Return the (x, y) coordinate for the center point of the cell that contains the specified text.  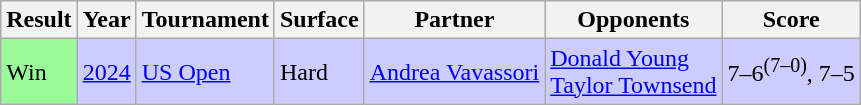
Partner (454, 20)
Result (39, 20)
Opponents (634, 20)
2024 (106, 72)
Year (106, 20)
Hard (319, 72)
Win (39, 72)
Score (791, 20)
Donald Young Taylor Townsend (634, 72)
US Open (205, 72)
Tournament (205, 20)
Andrea Vavassori (454, 72)
Surface (319, 20)
7–6(7–0), 7–5 (791, 72)
